Scan for the cell matching the given text and deliver its (X, Y) coordinate at center. 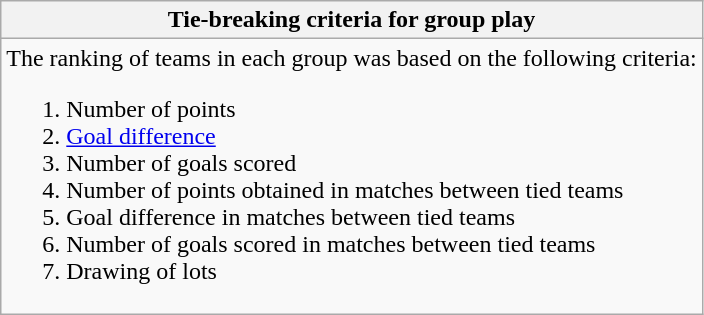
Tie-breaking criteria for group play (352, 20)
